Locate the cell with the specified text and output its [x, y] center coordinate. 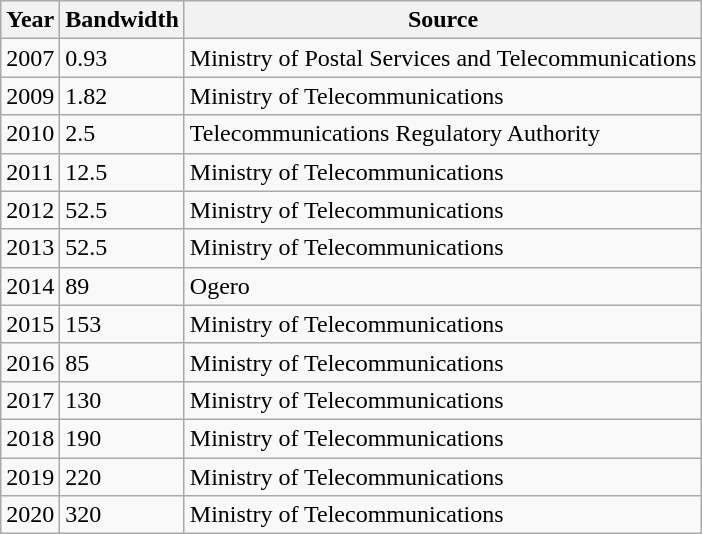
2018 [30, 438]
2010 [30, 134]
2009 [30, 96]
12.5 [122, 172]
2012 [30, 210]
220 [122, 477]
2014 [30, 286]
Bandwidth [122, 20]
2019 [30, 477]
Ministry of Postal Services and Telecommunications [443, 58]
2011 [30, 172]
2016 [30, 362]
89 [122, 286]
Source [443, 20]
1.82 [122, 96]
Telecommunications Regulatory Authority [443, 134]
2013 [30, 248]
2007 [30, 58]
2015 [30, 324]
Year [30, 20]
Ogero [443, 286]
2020 [30, 515]
85 [122, 362]
2.5 [122, 134]
130 [122, 400]
190 [122, 438]
320 [122, 515]
153 [122, 324]
0.93 [122, 58]
2017 [30, 400]
